For the text-containing cell, return its midpoint in [X, Y] coordinate format. 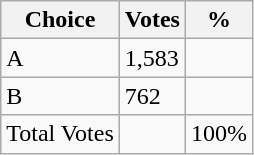
A [60, 58]
B [60, 96]
762 [152, 96]
Choice [60, 20]
1,583 [152, 58]
Votes [152, 20]
% [218, 20]
100% [218, 134]
Total Votes [60, 134]
